Pinpoint the cell where the given text exists, returning its [X, Y] midpoint coordinate. 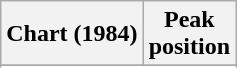
Peakposition [189, 34]
Chart (1984) [72, 34]
